Find where the given text appears and provide that cell's center as (x, y) coordinate. 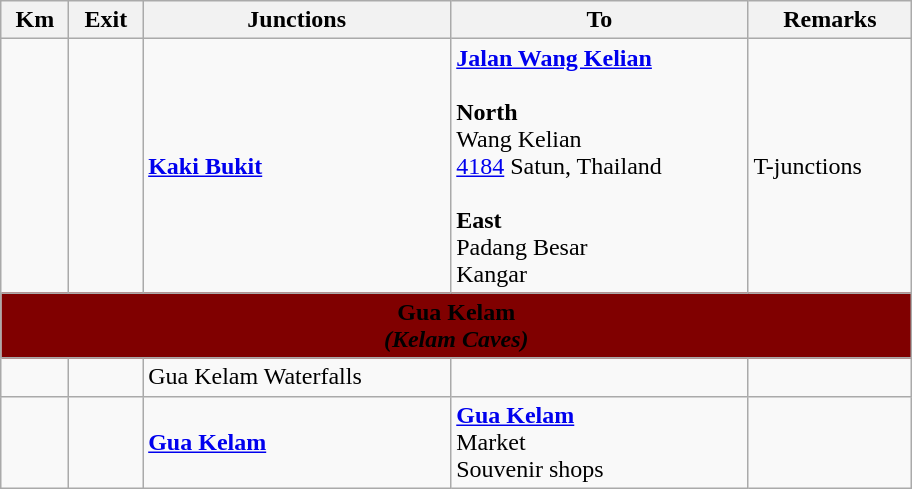
Gua Kelam (297, 442)
To (600, 20)
Remarks (830, 20)
T-junctions (830, 166)
Gua KelamMarketSouvenir shops (600, 442)
Km (35, 20)
Exit (106, 20)
Kaki Bukit (297, 166)
Gua Kelam(Kelam Caves) (456, 326)
Junctions (297, 20)
Jalan Wang KelianNorth Wang Kelian4184 Satun, ThailandEast Padang Besar Kangar (600, 166)
Gua Kelam Waterfalls (297, 377)
